Output the (x, y) coordinate of the center of the cell containing the given text.  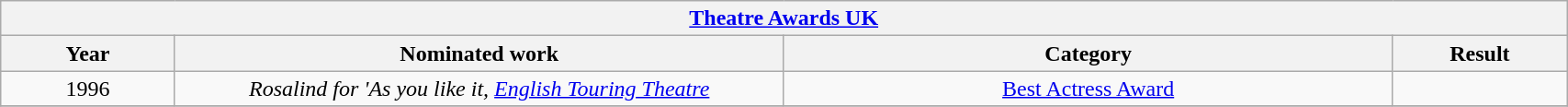
Category (1088, 53)
Nominated work (479, 53)
1996 (88, 89)
Rosalind for 'As you like it, English Touring Theatre (479, 89)
Theatre Awards UK (784, 18)
Best Actress Award (1088, 89)
Year (88, 53)
Result (1479, 53)
